Locate the cell with the specified text and output its (x, y) center coordinate. 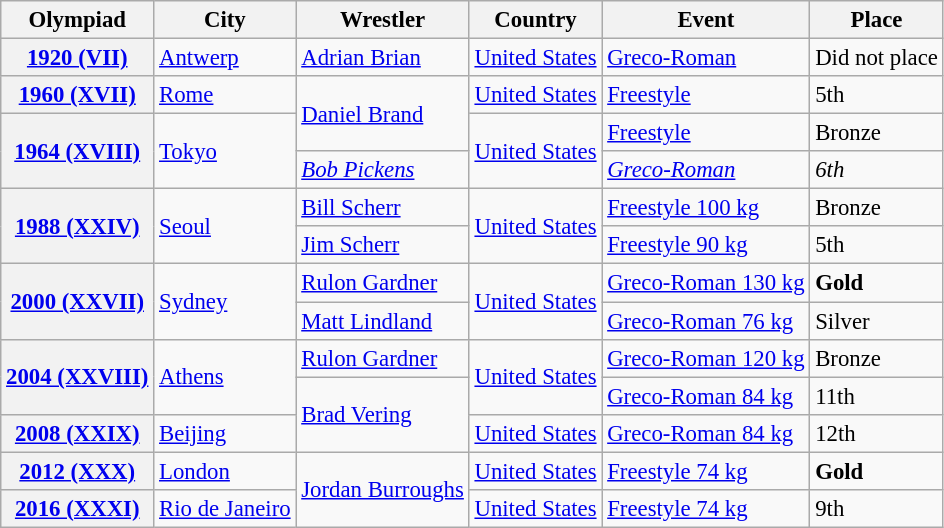
1964 (XVIII) (78, 152)
Adrian Brian (382, 58)
City (225, 20)
Bill Scherr (382, 208)
11th (876, 396)
2016 (XXXI) (78, 509)
Rome (225, 95)
Freestyle 100 kg (706, 208)
2004 (XXVIII) (78, 376)
Greco-Roman 120 kg (706, 358)
Greco-Roman 76 kg (706, 321)
Olympiad (78, 20)
Freestyle 90 kg (706, 245)
1988 (XXIV) (78, 226)
Athens (225, 376)
2012 (XXX) (78, 471)
Greco-Roman 130 kg (706, 283)
Event (706, 20)
Matt Lindland (382, 321)
Jordan Burroughs (382, 490)
6th (876, 170)
Place (876, 20)
Seoul (225, 226)
Daniel Brand (382, 114)
Wrestler (382, 20)
2000 (XXVII) (78, 302)
Antwerp (225, 58)
Tokyo (225, 152)
Brad Vering (382, 414)
1960 (XVII) (78, 95)
2008 (XXIX) (78, 433)
Jim Scherr (382, 245)
12th (876, 433)
Sydney (225, 302)
Beijing (225, 433)
Country (536, 20)
London (225, 471)
1920 (VII) (78, 58)
Rio de Janeiro (225, 509)
Did not place (876, 58)
9th (876, 509)
Bob Pickens (382, 170)
Silver (876, 321)
